Extract the (x, y) coordinate from the center of the cell holding the provided text.  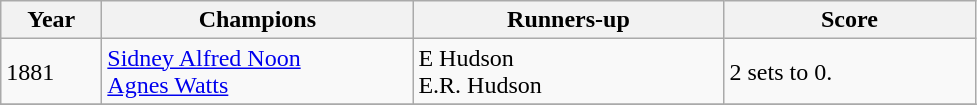
E Hudson E.R. Hudson (568, 72)
Sidney Alfred Noon Agnes Watts (258, 72)
Year (52, 20)
Runners-up (568, 20)
Champions (258, 20)
2 sets to 0. (850, 72)
Score (850, 20)
1881 (52, 72)
